Return (x, y) of the center of cell containing provided text 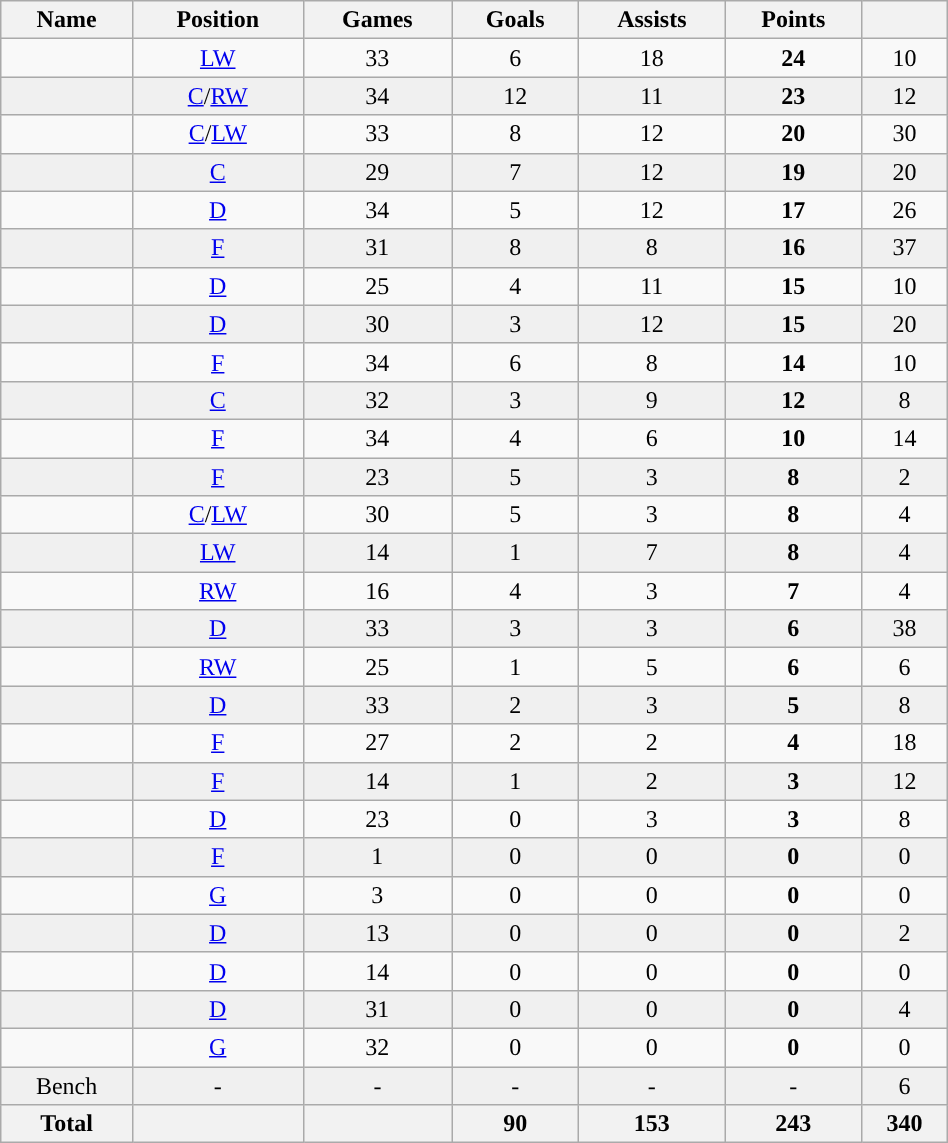
Total (67, 1124)
90 (516, 1124)
Points (794, 20)
153 (652, 1124)
Position (218, 20)
38 (905, 629)
19 (794, 172)
27 (378, 743)
9 (652, 400)
37 (905, 248)
Bench (67, 1085)
29 (378, 172)
Goals (516, 20)
24 (794, 58)
13 (378, 933)
17 (794, 210)
340 (905, 1124)
C/RW (218, 96)
Name (67, 20)
243 (794, 1124)
26 (905, 210)
Assists (652, 20)
Games (378, 20)
